Search for the cell housing the specified text and yield its (X, Y) center coordinate. 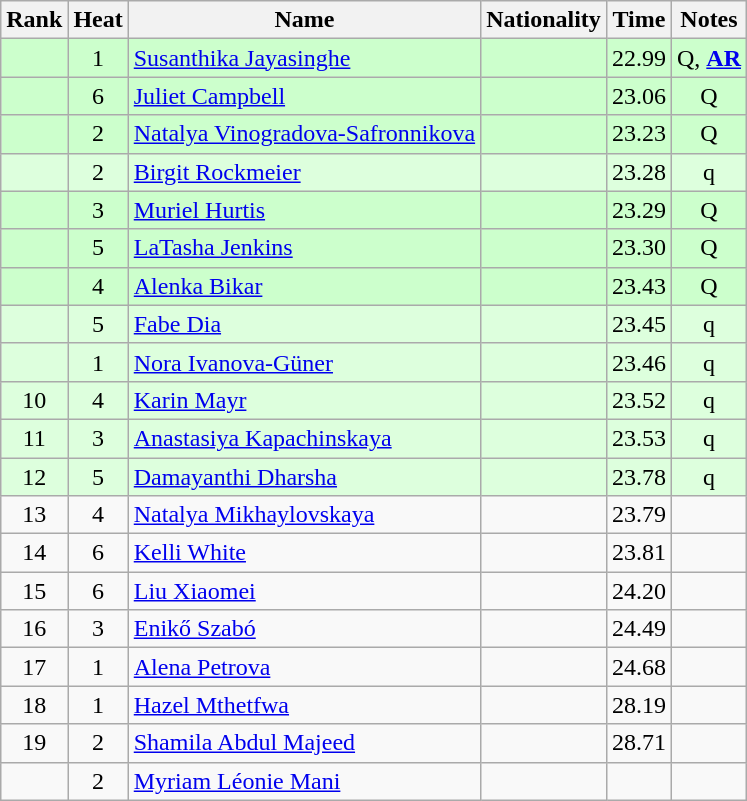
23.78 (638, 477)
Natalya Vinogradova-Safronnikova (304, 134)
23.53 (638, 438)
Alenka Bikar (304, 286)
Juliet Campbell (304, 96)
Heat (98, 20)
Natalya Mikhaylovskaya (304, 515)
19 (34, 743)
Liu Xiaomei (304, 591)
16 (34, 629)
Fabe Dia (304, 324)
24.20 (638, 591)
13 (34, 515)
23.46 (638, 362)
Susanthika Jayasinghe (304, 58)
23.30 (638, 248)
23.43 (638, 286)
23.52 (638, 400)
Name (304, 20)
Alena Petrova (304, 667)
Shamila Abdul Majeed (304, 743)
28.19 (638, 705)
22.99 (638, 58)
Muriel Hurtis (304, 210)
23.06 (638, 96)
23.79 (638, 515)
24.68 (638, 667)
23.45 (638, 324)
23.29 (638, 210)
Anastasiya Kapachinskaya (304, 438)
Hazel Mthetfwa (304, 705)
Damayanthi Dharsha (304, 477)
18 (34, 705)
14 (34, 553)
Kelli White (304, 553)
12 (34, 477)
Birgit Rockmeier (304, 172)
Karin Mayr (304, 400)
23.28 (638, 172)
Notes (708, 20)
17 (34, 667)
Rank (34, 20)
Enikő Szabó (304, 629)
24.49 (638, 629)
10 (34, 400)
23.23 (638, 134)
Nora Ivanova-Güner (304, 362)
Q, AR (708, 58)
Time (638, 20)
15 (34, 591)
28.71 (638, 743)
LaTasha Jenkins (304, 248)
Nationality (544, 20)
11 (34, 438)
23.81 (638, 553)
Myriam Léonie Mani (304, 781)
